Identify which cell holds the provided text, then report its (x, y) central coordinate. 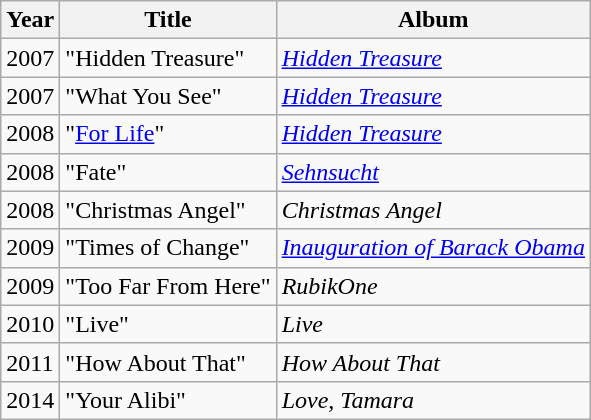
Sehnsucht (433, 172)
"Your Alibi" (168, 400)
2011 (30, 362)
"Times of Change" (168, 248)
How About That (433, 362)
Love, Tamara (433, 400)
Christmas Angel (433, 210)
Year (30, 20)
"What You See" (168, 96)
"Christmas Angel" (168, 210)
Album (433, 20)
2010 (30, 324)
Live (433, 324)
Inauguration of Barack Obama (433, 248)
"Live" (168, 324)
"For Life" (168, 134)
RubikOne (433, 286)
Title (168, 20)
"Too Far From Here" (168, 286)
"Fate" (168, 172)
"How About That" (168, 362)
"Hidden Treasure" (168, 58)
2014 (30, 400)
